Determine the (X, Y) coordinate at the center of the cell enclosing the given text.  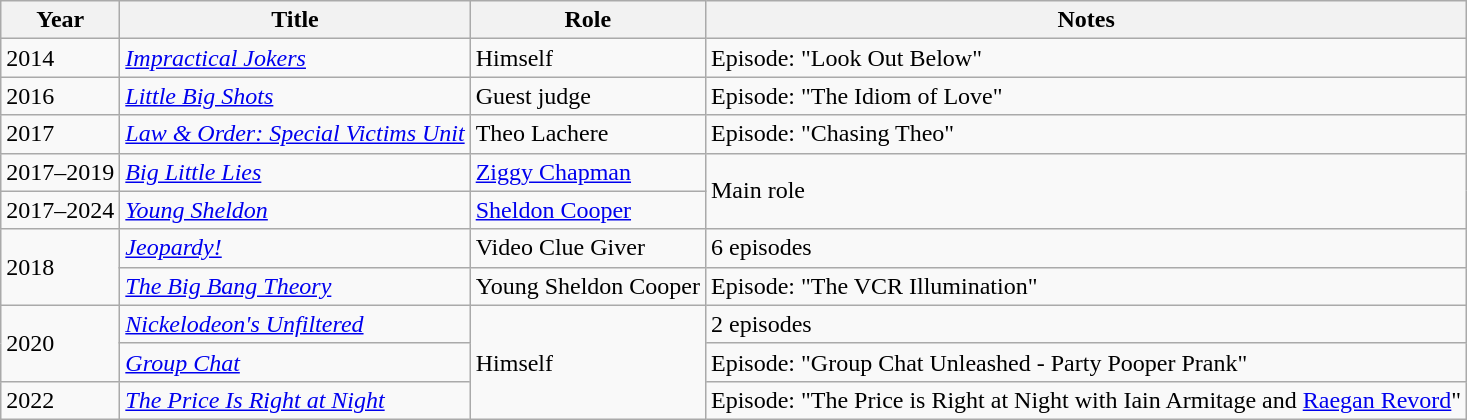
Law & Order: Special Victims Unit (295, 134)
Young Sheldon Cooper (588, 286)
2018 (60, 267)
Ziggy Chapman (588, 172)
Jeopardy! (295, 248)
2016 (60, 96)
Title (295, 20)
2 episodes (1086, 324)
Young Sheldon (295, 210)
Impractical Jokers (295, 58)
6 episodes (1086, 248)
Episode: "The Idiom of Love" (1086, 96)
Sheldon Cooper (588, 210)
Episode: "Chasing Theo" (1086, 134)
Year (60, 20)
2017 (60, 134)
Big Little Lies (295, 172)
2017–2019 (60, 172)
Episode: "Group Chat Unleashed - Party Pooper Prank" (1086, 362)
Guest judge (588, 96)
2020 (60, 343)
Episode: "The VCR Illumination" (1086, 286)
Main role (1086, 191)
Video Clue Giver (588, 248)
Nickelodeon's Unfiltered (295, 324)
Little Big Shots (295, 96)
Theo Lachere (588, 134)
Episode: "Look Out Below" (1086, 58)
2017–2024 (60, 210)
Notes (1086, 20)
The Big Bang Theory (295, 286)
The Price Is Right at Night (295, 400)
Role (588, 20)
2022 (60, 400)
Episode: "The Price is Right at Night with Iain Armitage and Raegan Revord" (1086, 400)
Group Chat (295, 362)
2014 (60, 58)
